For the text-containing cell, return its midpoint in [X, Y] coordinate format. 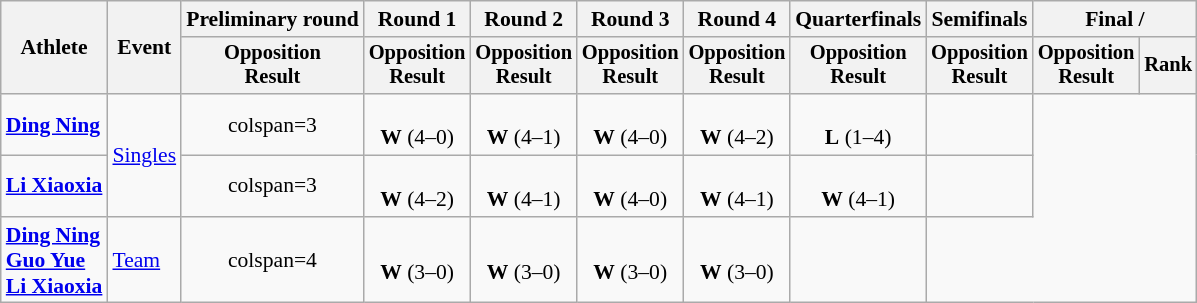
Quarterfinals [858, 19]
Event [144, 48]
Rank [1168, 66]
L (1–4) [858, 124]
Athlete [54, 48]
Preliminary round [272, 19]
Semifinals [980, 19]
Final / [1115, 19]
Round 1 [418, 19]
Round 4 [738, 19]
Singles [144, 155]
Round 2 [524, 19]
Round 3 [630, 19]
Li Xiaoxia [54, 186]
Ding Ning [54, 124]
